Determine the (X, Y) coordinate at the center of the cell enclosing the given text.  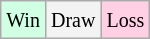
Win (24, 20)
Draw (72, 20)
Loss (126, 20)
